For the text-containing cell, return its midpoint in (X, Y) coordinate format. 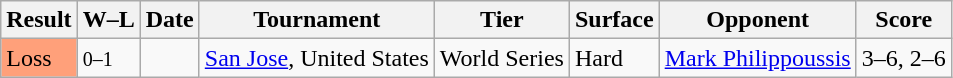
Tournament (316, 20)
Result (39, 20)
Loss (39, 58)
Opponent (758, 20)
Tier (502, 20)
Date (170, 20)
0–1 (108, 58)
Hard (614, 58)
3–6, 2–6 (904, 58)
World Series (502, 58)
Score (904, 20)
W–L (108, 20)
Surface (614, 20)
San Jose, United States (316, 58)
Mark Philippoussis (758, 58)
